Detect which cell encompasses the target text, then output its (X, Y) center coordinate. 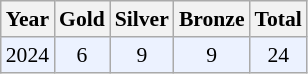
Silver (142, 19)
Bronze (212, 19)
2024 (28, 55)
Total (278, 19)
Gold (82, 19)
Year (28, 19)
6 (82, 55)
24 (278, 55)
